Return (X, Y) of the center of cell containing provided text 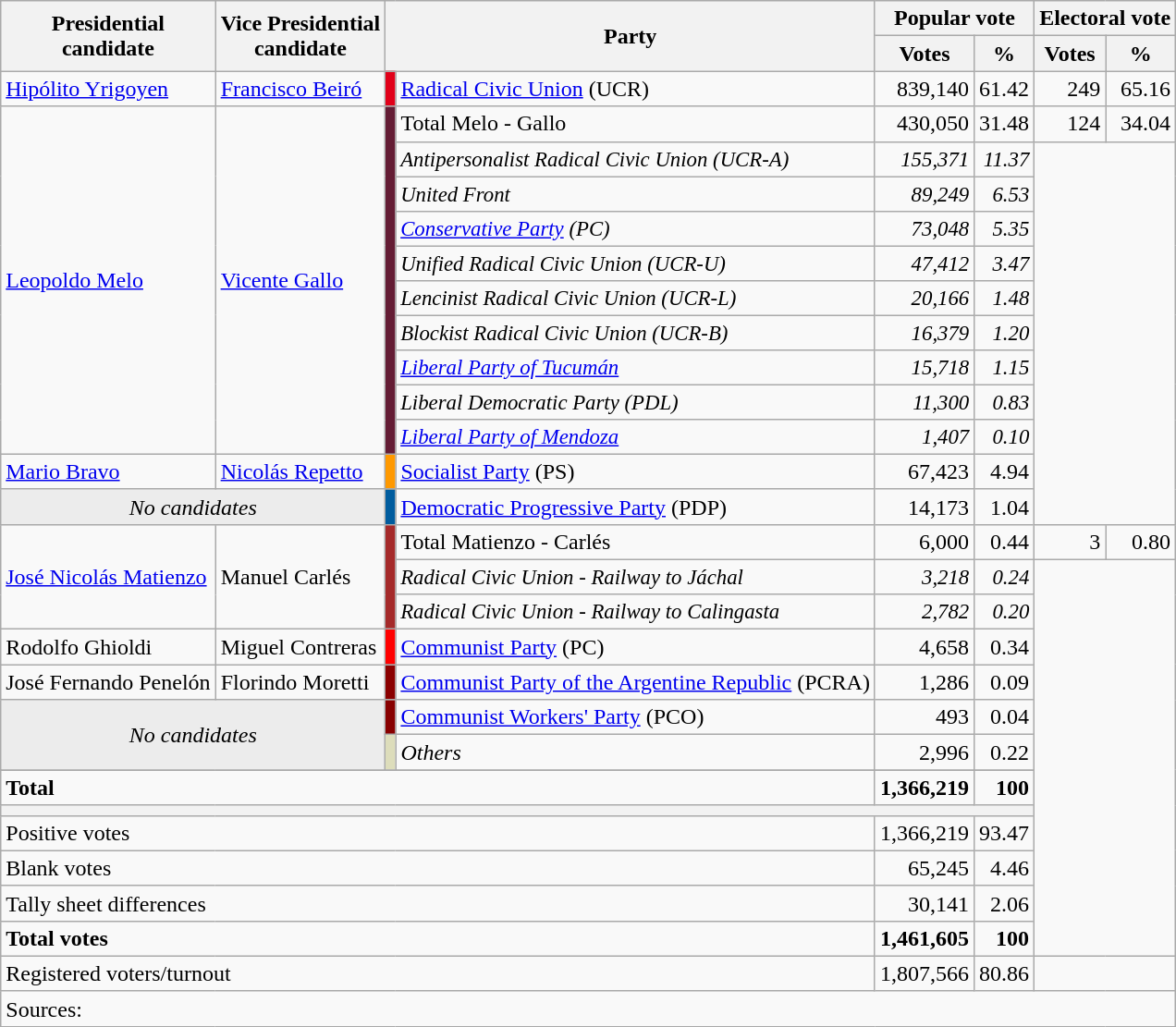
0.44 (1004, 542)
47,412 (925, 263)
Blockist Radical Civic Union (UCR-B) (636, 333)
Rodolfo Ghioldi (108, 647)
0.24 (1004, 578)
1.20 (1004, 333)
Unified Radical Civic Union (UCR-U) (636, 263)
Liberal Party of Tucumán (636, 368)
6.53 (1004, 194)
Total Melo - Gallo (636, 124)
Presidentialcandidate (108, 36)
Blank votes (438, 868)
20,166 (925, 298)
11.37 (1004, 159)
Party (631, 36)
65,245 (925, 868)
61.42 (1004, 89)
Communist Party (PC) (636, 647)
4.94 (1004, 471)
15,718 (925, 368)
Positive votes (438, 833)
5.35 (1004, 228)
1.48 (1004, 298)
1,286 (925, 682)
Francisco Beiró (300, 89)
0.20 (1004, 612)
0.80 (1141, 542)
30,141 (925, 903)
Electoral vote (1106, 18)
4,658 (925, 647)
0.09 (1004, 682)
249 (1071, 89)
0.83 (1004, 402)
Mario Bravo (108, 471)
0.22 (1004, 752)
Total votes (438, 938)
80.86 (1004, 973)
1,407 (925, 437)
Leopoldo Melo (108, 280)
0.34 (1004, 647)
Florindo Moretti (300, 682)
14,173 (925, 507)
Conservative Party (PC) (636, 228)
6,000 (925, 542)
430,050 (925, 124)
Democratic Progressive Party (PDP) (636, 507)
31.48 (1004, 124)
Vice Presidentialcandidate (300, 36)
Hipólito Yrigoyen (108, 89)
2.06 (1004, 903)
73,048 (925, 228)
Others (636, 752)
Radical Civic Union - Railway to Jáchal (636, 578)
Liberal Party of Mendoza (636, 437)
0.04 (1004, 717)
Vicente Gallo (300, 280)
Nicolás Repetto (300, 471)
1.04 (1004, 507)
Communist Workers' Party (PCO) (636, 717)
Registered voters/turnout (438, 973)
155,371 (925, 159)
Radical Civic Union - Railway to Calingasta (636, 612)
3.47 (1004, 263)
Radical Civic Union (UCR) (636, 89)
124 (1071, 124)
Miguel Contreras (300, 647)
Antipersonalist Radical Civic Union (UCR-A) (636, 159)
United Front (636, 194)
José Fernando Penelón (108, 682)
1,461,605 (925, 938)
34.04 (1141, 124)
493 (925, 717)
Total (438, 788)
2,782 (925, 612)
2,996 (925, 752)
3 (1071, 542)
Socialist Party (PS) (636, 471)
11,300 (925, 402)
José Nicolás Matienzo (108, 577)
4.46 (1004, 868)
Manuel Carlés (300, 577)
Liberal Democratic Party (PDL) (636, 402)
Total Matienzo - Carlés (636, 542)
839,140 (925, 89)
93.47 (1004, 833)
Popular vote (954, 18)
0.10 (1004, 437)
Communist Party of the Argentine Republic (PCRA) (636, 682)
1.15 (1004, 368)
89,249 (925, 194)
Tally sheet differences (438, 903)
67,423 (925, 471)
1,807,566 (925, 973)
65.16 (1141, 89)
3,218 (925, 578)
Sources: (588, 1009)
Lencinist Radical Civic Union (UCR-L) (636, 298)
16,379 (925, 333)
